Pinpoint the cell where the given text exists, returning its [x, y] midpoint coordinate. 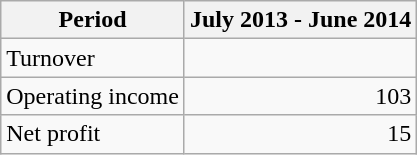
Net profit [93, 134]
July 2013 - June 2014 [300, 20]
103 [300, 96]
Period [93, 20]
Turnover [93, 58]
Operating income [93, 96]
15 [300, 134]
